Provide the [x, y] coordinate of the cell's center where the given text is located.  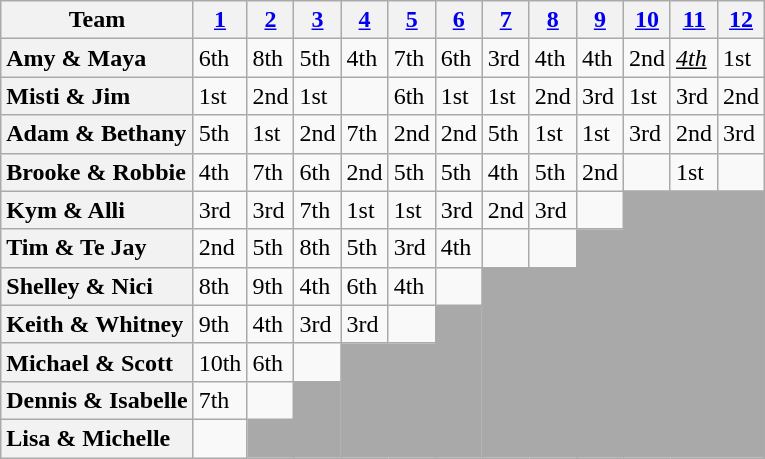
Dennis & Isabelle [97, 400]
Misti & Jim [97, 96]
5 [412, 20]
Kym & Alli [97, 210]
7 [506, 20]
6 [458, 20]
Adam & Bethany [97, 134]
Keith & Whitney [97, 324]
4 [364, 20]
1 [220, 20]
10 [646, 20]
11 [694, 20]
12 [742, 20]
Amy & Maya [97, 58]
Team [97, 20]
2 [270, 20]
Shelley & Nici [97, 286]
3 [318, 20]
Michael & Scott [97, 362]
9 [600, 20]
8 [552, 20]
Tim & Te Jay [97, 248]
Lisa & Michelle [97, 438]
10th [220, 362]
Brooke & Robbie [97, 172]
